Locate the cell with the specified text and output its [X, Y] center coordinate. 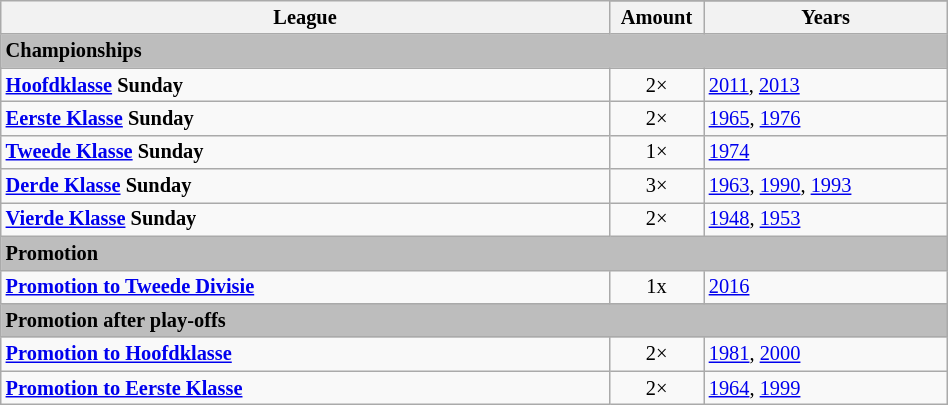
1x [656, 287]
1963, 1990, 1993 [826, 186]
1948, 1953 [826, 219]
1964, 1999 [826, 388]
Promotion to Eerste Klasse [306, 388]
Tweede Klasse Sunday [306, 152]
Years [826, 17]
Promotion after play-offs [474, 320]
League [306, 17]
1981, 2000 [826, 354]
2011, 2013 [826, 85]
Promotion to Hoofdklasse [306, 354]
Promotion [474, 253]
1965, 1976 [826, 118]
Amount [656, 17]
Derde Klasse Sunday [306, 186]
Promotion to Tweede Divisie [306, 287]
Vierde Klasse Sunday [306, 219]
Eerste Klasse Sunday [306, 118]
3× [656, 186]
2016 [826, 287]
Championships [474, 51]
1× [656, 152]
Hoofdklasse Sunday [306, 85]
1974 [826, 152]
